Capture the cell that displays the provided text and extract its [X, Y] central coordinate. 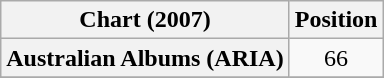
Australian Albums (ARIA) [145, 58]
Position [336, 20]
66 [336, 58]
Chart (2007) [145, 20]
